From the cell containing the given text, extract its center point as [X, Y] coordinate. 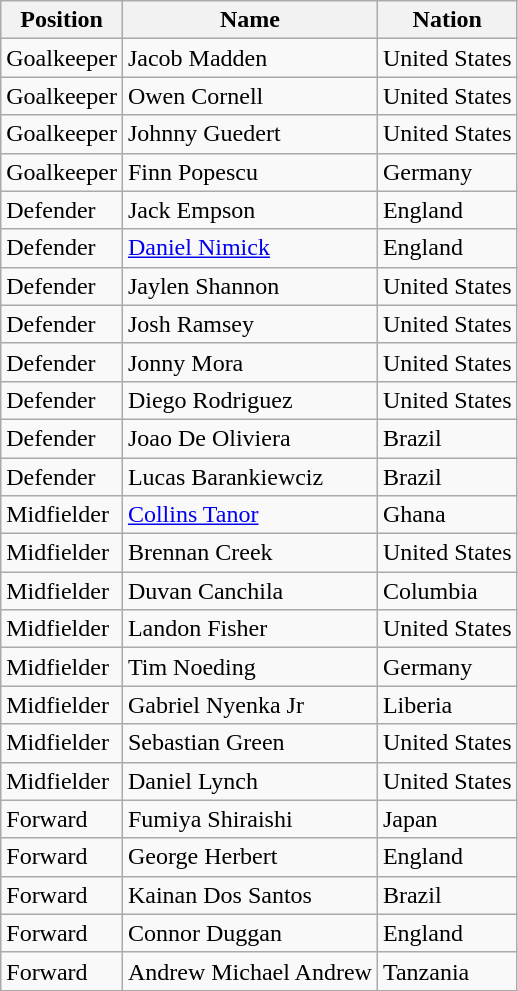
Fumiya Shiraishi [250, 819]
Joao De Oliviera [250, 438]
Collins Tanor [250, 515]
Brennan Creek [250, 553]
Name [250, 20]
Daniel Lynch [250, 781]
Tim Noeding [250, 667]
Connor Duggan [250, 933]
Lucas Barankiewciz [250, 477]
Liberia [447, 705]
George Herbert [250, 857]
Jaylen Shannon [250, 286]
Sebastian Green [250, 743]
Duvan Canchila [250, 591]
Japan [447, 819]
Position [62, 20]
Jack Empson [250, 210]
Diego Rodriguez [250, 400]
Ghana [447, 515]
Josh Ramsey [250, 324]
Johnny Guedert [250, 134]
Kainan Dos Santos [250, 895]
Nation [447, 20]
Finn Popescu [250, 172]
Columbia [447, 591]
Daniel Nimick [250, 248]
Andrew Michael Andrew [250, 971]
Owen Cornell [250, 96]
Gabriel Nyenka Jr [250, 705]
Landon Fisher [250, 629]
Jonny Mora [250, 362]
Jacob Madden [250, 58]
Tanzania [447, 971]
